Detect which cell encompasses the target text, then output its [x, y] center coordinate. 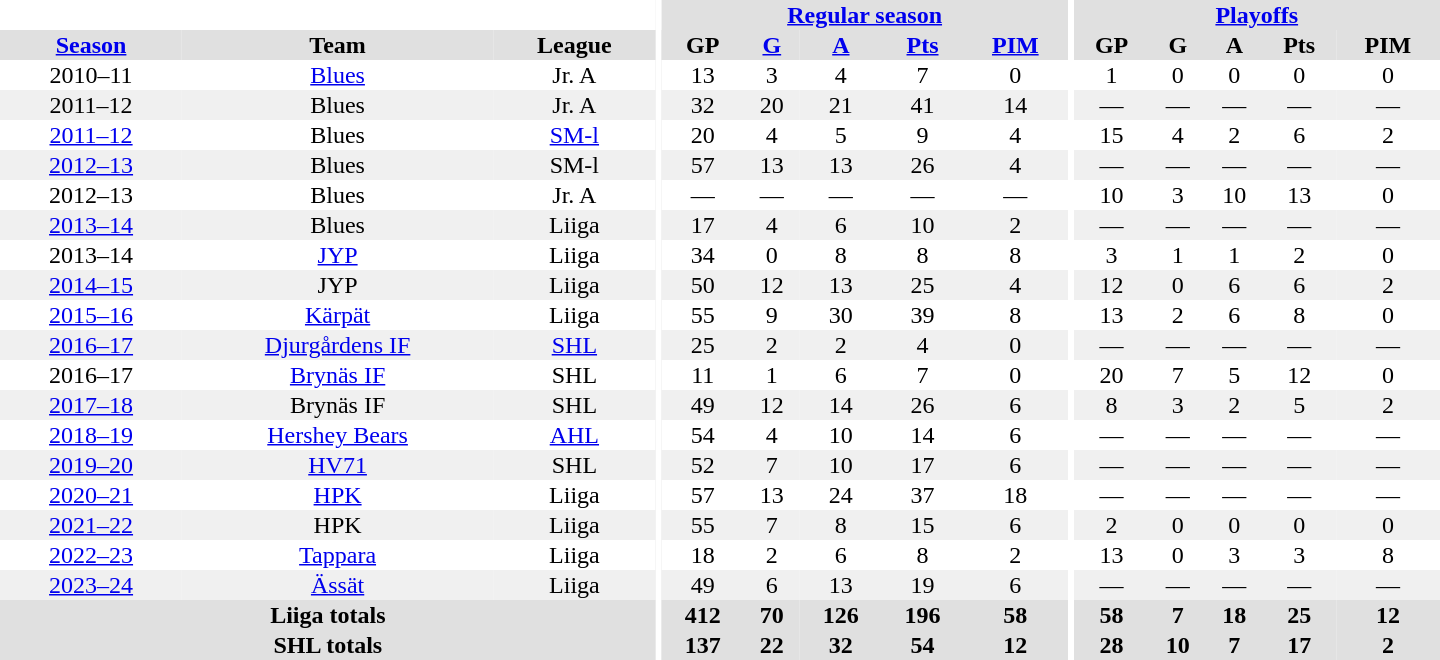
HV71 [338, 465]
34 [703, 255]
Hershey Bears [338, 435]
2020–21 [91, 495]
196 [923, 615]
412 [703, 615]
AHL [574, 435]
2014–15 [91, 285]
Tappara [338, 555]
SHL totals [328, 645]
22 [772, 645]
11 [703, 375]
52 [703, 465]
70 [772, 615]
21 [841, 105]
Season [91, 45]
Kärpät [338, 315]
2022–23 [91, 555]
Playoffs [1257, 15]
37 [923, 495]
Team [338, 45]
2010–11 [91, 75]
2018–19 [91, 435]
Ässät [338, 585]
137 [703, 645]
Liiga totals [328, 615]
Djurgårdens IF [338, 345]
39 [923, 315]
19 [923, 585]
24 [841, 495]
30 [841, 315]
2021–22 [91, 525]
Regular season [864, 15]
2017–18 [91, 405]
28 [1112, 645]
2015–16 [91, 315]
2019–20 [91, 465]
League [574, 45]
50 [703, 285]
2023–24 [91, 585]
41 [923, 105]
126 [841, 615]
